From the cell containing the given text, extract its center point as [x, y] coordinate. 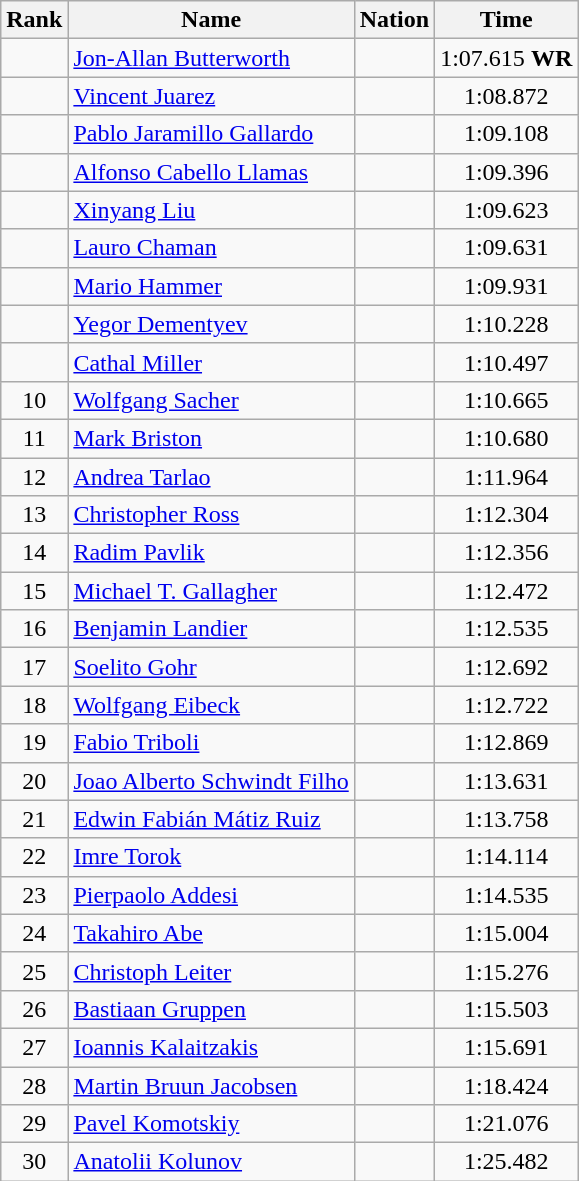
Xinyang Liu [211, 210]
22 [34, 857]
10 [34, 400]
1:15.276 [506, 971]
17 [34, 667]
Imre Torok [211, 857]
Pierpaolo Addesi [211, 895]
1:12.535 [506, 629]
12 [34, 477]
Anatolii Kolunov [211, 1162]
Wolfgang Sacher [211, 400]
Wolfgang Eibeck [211, 705]
21 [34, 819]
Takahiro Abe [211, 933]
Yegor Dementyev [211, 324]
1:13.631 [506, 781]
Vincent Juarez [211, 96]
11 [34, 438]
23 [34, 895]
28 [34, 1085]
1:12.304 [506, 515]
29 [34, 1124]
1:07.615 WR [506, 58]
14 [34, 553]
1:12.692 [506, 667]
1:25.482 [506, 1162]
1:12.722 [506, 705]
Time [506, 20]
Nation [394, 20]
1:12.472 [506, 591]
1:08.872 [506, 96]
1:09.396 [506, 172]
1:10.497 [506, 362]
Pavel Komotskiy [211, 1124]
1:10.228 [506, 324]
13 [34, 515]
30 [34, 1162]
15 [34, 591]
Christopher Ross [211, 515]
Michael T. Gallagher [211, 591]
27 [34, 1047]
19 [34, 743]
1:10.665 [506, 400]
24 [34, 933]
25 [34, 971]
18 [34, 705]
1:15.503 [506, 1009]
16 [34, 629]
1:14.535 [506, 895]
1:09.108 [506, 134]
Radim Pavlik [211, 553]
Benjamin Landier [211, 629]
Andrea Tarlao [211, 477]
1:12.869 [506, 743]
Fabio Triboli [211, 743]
1:14.114 [506, 857]
Mario Hammer [211, 286]
1:09.631 [506, 248]
Christoph Leiter [211, 971]
Jon-Allan Butterworth [211, 58]
1:11.964 [506, 477]
1:12.356 [506, 553]
Pablo Jaramillo Gallardo [211, 134]
1:09.931 [506, 286]
1:18.424 [506, 1085]
1:09.623 [506, 210]
1:15.691 [506, 1047]
Mark Briston [211, 438]
Lauro Chaman [211, 248]
Ioannis Kalaitzakis [211, 1047]
1:15.004 [506, 933]
Cathal Miller [211, 362]
Name [211, 20]
1:21.076 [506, 1124]
20 [34, 781]
Rank [34, 20]
1:13.758 [506, 819]
Martin Bruun Jacobsen [211, 1085]
Joao Alberto Schwindt Filho [211, 781]
Soelito Gohr [211, 667]
Bastiaan Gruppen [211, 1009]
Alfonso Cabello Llamas [211, 172]
26 [34, 1009]
1:10.680 [506, 438]
Edwin Fabián Mátiz Ruiz [211, 819]
